Detect which cell encompasses the target text, then output its (x, y) center coordinate. 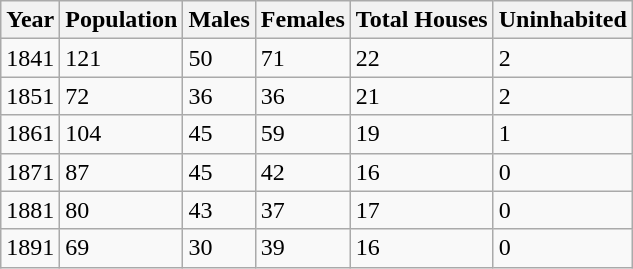
Males (219, 20)
Year (30, 20)
121 (122, 58)
22 (422, 58)
21 (422, 96)
50 (219, 58)
42 (302, 172)
1851 (30, 96)
39 (302, 248)
1861 (30, 134)
1871 (30, 172)
Uninhabited (562, 20)
Total Houses (422, 20)
69 (122, 248)
71 (302, 58)
72 (122, 96)
59 (302, 134)
1 (562, 134)
19 (422, 134)
80 (122, 210)
1891 (30, 248)
87 (122, 172)
17 (422, 210)
37 (302, 210)
Females (302, 20)
1841 (30, 58)
1881 (30, 210)
104 (122, 134)
43 (219, 210)
Population (122, 20)
30 (219, 248)
